Find where the given text appears and provide that cell's center as (x, y) coordinate. 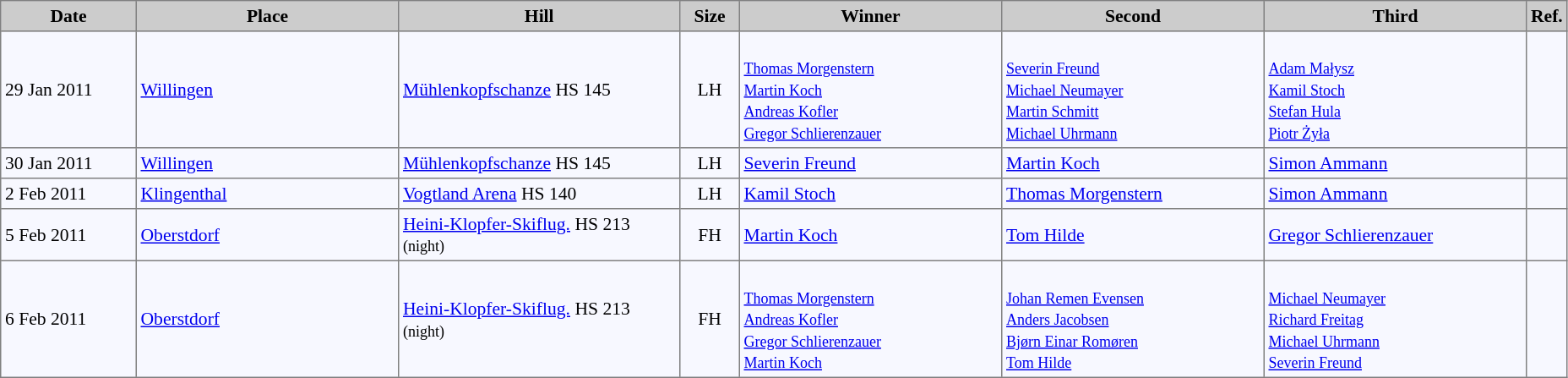
Gregor Schlierenzauer (1395, 235)
Johan Remen EvensenAnders JacobsenBjørn Einar RomørenTom Hilde (1133, 319)
Adam MałyszKamil StochStefan HulaPiotr Żyła (1395, 90)
Winner (870, 16)
Second (1133, 16)
Place (267, 16)
29 Jan 2011 (68, 90)
Thomas MorgensternMartin KochAndreas KoflerGregor Schlierenzauer (870, 90)
5 Feb 2011 (68, 235)
Size (710, 16)
Severin Freund (870, 163)
Kamil Stoch (870, 194)
2 Feb 2011 (68, 194)
Thomas Morgenstern (1133, 194)
Michael NeumayerRichard FreitagMichael UhrmannSeverin Freund (1395, 319)
Third (1395, 16)
Date (68, 16)
Klingenthal (267, 194)
Hill (539, 16)
6 Feb 2011 (68, 319)
Severin FreundMichael NeumayerMartin SchmittMichael Uhrmann (1133, 90)
Thomas MorgensternAndreas KoflerGregor SchlierenzauerMartin Koch (870, 319)
Vogtland Arena HS 140 (539, 194)
Tom Hilde (1133, 235)
30 Jan 2011 (68, 163)
Ref. (1547, 16)
